Return the [X, Y] coordinate for the center point of the cell that contains the specified text.  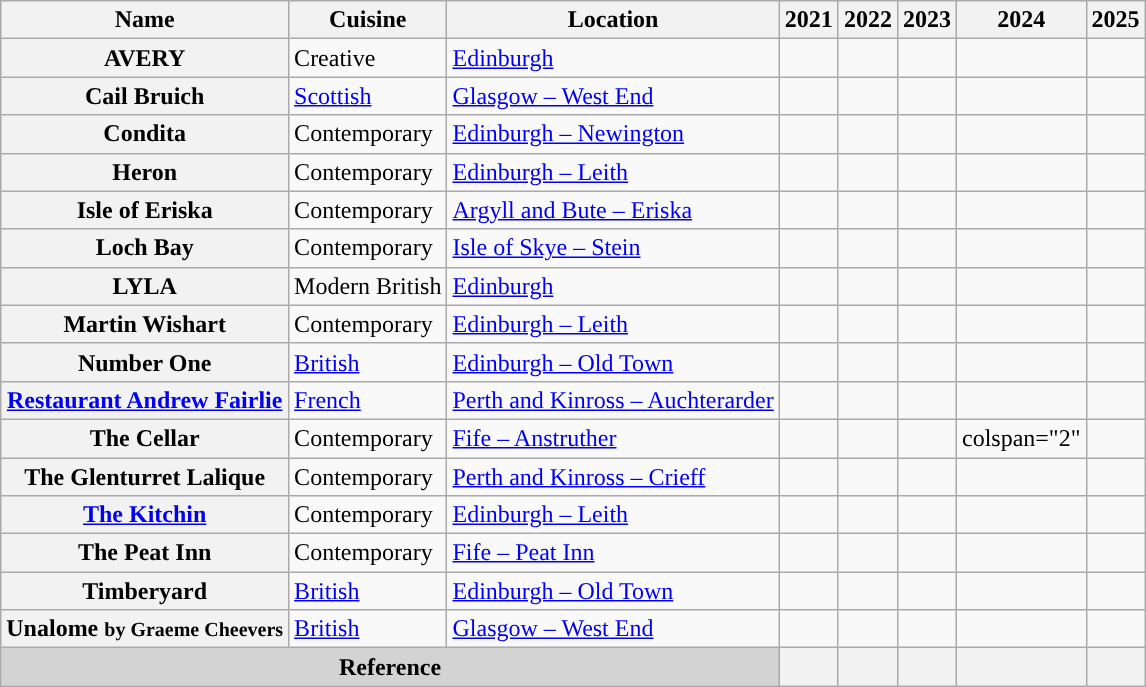
2023 [926, 20]
The Kitchin [145, 515]
2024 [1021, 20]
Loch Bay [145, 248]
Location [613, 20]
Martin Wishart [145, 324]
Cail Bruich [145, 96]
The Glenturret Lalique [145, 477]
Scottish [368, 96]
Perth and Kinross – Crieff [613, 477]
Isle of Eriska [145, 210]
Fife – Peat Inn [613, 553]
Name [145, 20]
LYLA [145, 286]
Fife – Anstruther [613, 438]
Unalome by Graeme Cheevers [145, 629]
Restaurant Andrew Fairlie [145, 400]
Cuisine [368, 20]
Argyll and Bute – Eriska [613, 210]
AVERY [145, 58]
Modern British [368, 286]
The Cellar [145, 438]
Perth and Kinross – Auchterarder [613, 400]
2025 [1116, 20]
Number One [145, 362]
Heron [145, 172]
Condita [145, 134]
Edinburgh – Newington [613, 134]
Creative [368, 58]
2022 [868, 20]
Isle of Skye – Stein [613, 248]
French [368, 400]
colspan="2" [1021, 438]
2021 [808, 20]
Reference [390, 667]
The Peat Inn [145, 553]
Timberyard [145, 591]
